Search for the cell housing the specified text and yield its [X, Y] center coordinate. 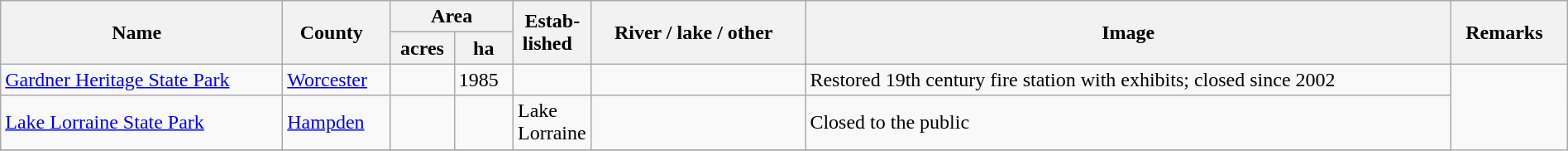
Remarks [1510, 32]
Worcester [337, 80]
Gardner Heritage State Park [142, 80]
ha [483, 48]
County [337, 32]
River / lake / other [698, 32]
acres [422, 48]
1985 [483, 80]
Area [452, 17]
Closed to the public [1128, 123]
Restored 19th century fire station with exhibits; closed since 2002 [1128, 80]
Lake Lorraine State Park [142, 123]
Hampden [337, 123]
Name [142, 32]
Lake Lorraine [552, 123]
Image [1128, 32]
Estab- lished [552, 32]
